For the text-containing cell, return its midpoint in (x, y) coordinate format. 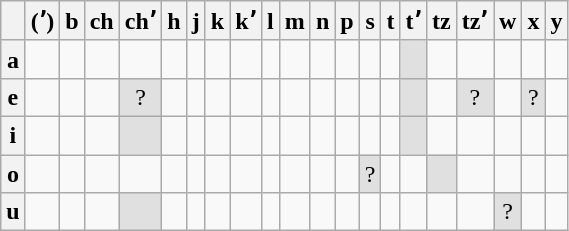
l (271, 21)
kʼ (246, 21)
(ʼ) (42, 21)
ch (102, 21)
m (294, 21)
tzʼ (474, 21)
j (196, 21)
k (217, 21)
tz (442, 21)
o (13, 173)
a (13, 59)
chʼ (140, 21)
p (347, 21)
tʼ (414, 21)
e (13, 97)
b (72, 21)
i (13, 135)
u (13, 212)
x (534, 21)
t (390, 21)
s (370, 21)
y (556, 21)
h (174, 21)
n (322, 21)
w (508, 21)
